Capture the cell that displays the provided text and extract its [x, y] central coordinate. 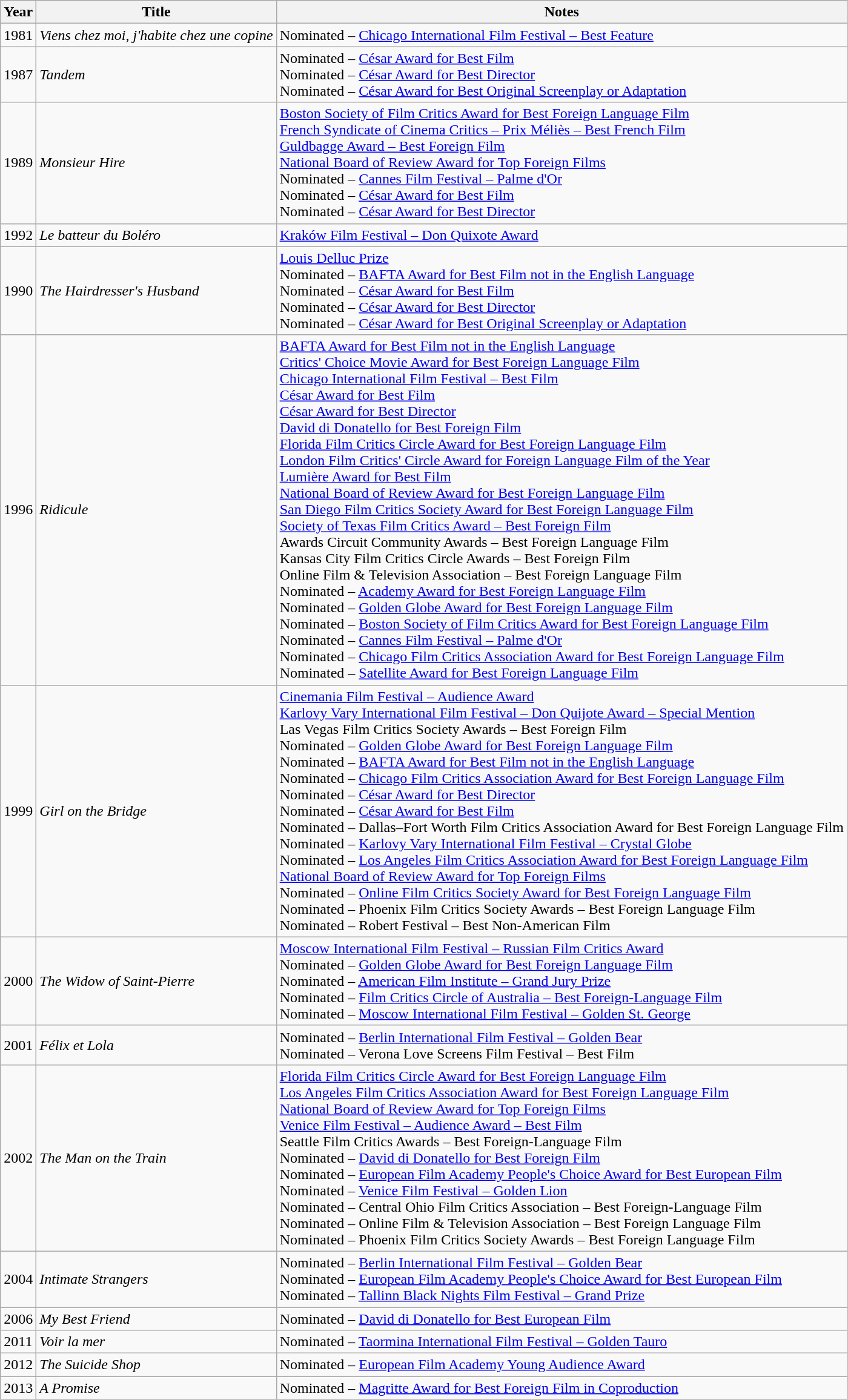
Intimate Strangers [156, 1279]
Title [156, 12]
2011 [18, 1342]
My Best Friend [156, 1318]
Monsieur Hire [156, 163]
1999 [18, 811]
Nominated – European Film Academy Young Audience Award [561, 1365]
Nominated – Magritte Award for Best Foreign Film in Coproduction [561, 1388]
1981 [18, 35]
Le batteur du Boléro [156, 235]
2013 [18, 1388]
2000 [18, 981]
2006 [18, 1318]
Viens chez moi, j'habite chez une copine [156, 35]
1987 [18, 74]
2012 [18, 1365]
1992 [18, 235]
Notes [561, 12]
2002 [18, 1158]
Year [18, 12]
The Hairdresser's Husband [156, 291]
The Suicide Shop [156, 1365]
2004 [18, 1279]
The Man on the Train [156, 1158]
Girl on the Bridge [156, 811]
Voir la mer [156, 1342]
Nominated – Berlin International Film Festival – Golden BearNominated – Verona Love Screens Film Festival – Best Film [561, 1045]
Félix et Lola [156, 1045]
The Widow of Saint-Pierre [156, 981]
Ridicule [156, 510]
Nominated – César Award for Best FilmNominated – César Award for Best DirectorNominated – César Award for Best Original Screenplay or Adaptation [561, 74]
Nominated – David di Donatello for Best European Film [561, 1318]
Tandem [156, 74]
Nominated – Taormina International Film Festival – Golden Tauro [561, 1342]
1996 [18, 510]
A Promise [156, 1388]
Nominated – Chicago International Film Festival – Best Feature [561, 35]
Kraków Film Festival – Don Quixote Award [561, 235]
1989 [18, 163]
2001 [18, 1045]
1990 [18, 291]
